Scan for the cell matching the given text and deliver its [X, Y] coordinate at center. 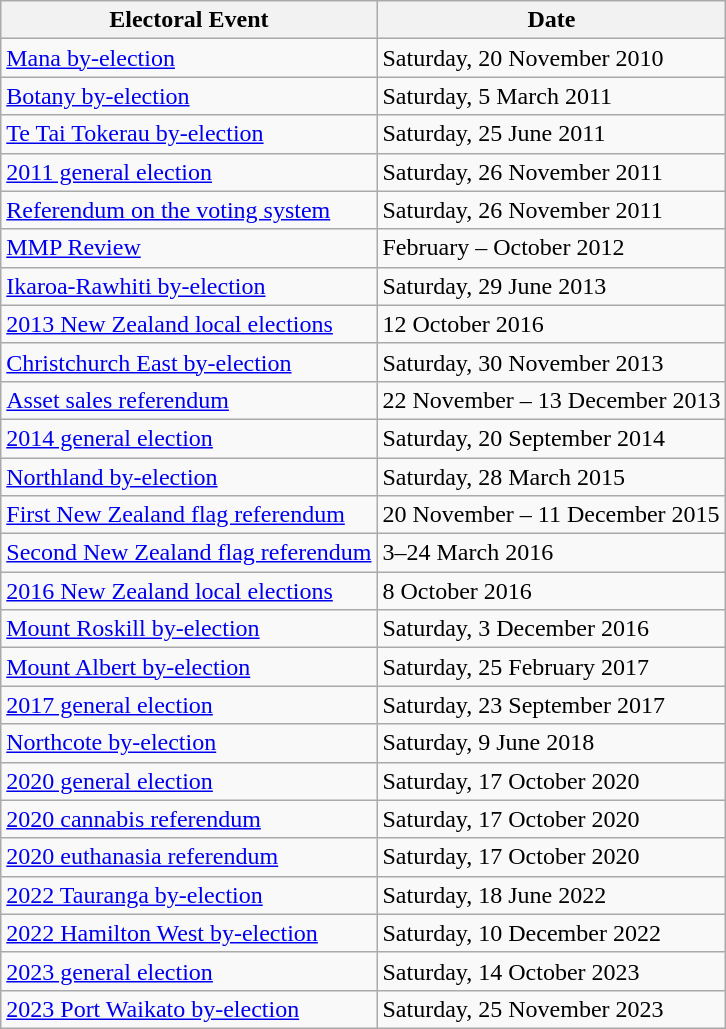
2020 cannabis referendum [189, 819]
Christchurch East by-election [189, 362]
2020 general election [189, 781]
2014 general election [189, 438]
2023 Port Waikato by-election [189, 1009]
2022 Hamilton West by-election [189, 933]
Saturday, 29 June 2013 [552, 286]
Mount Albert by-election [189, 667]
2020 euthanasia referendum [189, 857]
22 November – 13 December 2013 [552, 400]
Saturday, 9 June 2018 [552, 743]
20 November – 11 December 2015 [552, 515]
Mount Roskill by-election [189, 629]
Northland by-election [189, 477]
Saturday, 25 February 2017 [552, 667]
Ikaroa-Rawhiti by-election [189, 286]
Saturday, 20 September 2014 [552, 438]
Date [552, 20]
8 October 2016 [552, 591]
2013 New Zealand local elections [189, 324]
Saturday, 5 March 2011 [552, 96]
February – October 2012 [552, 248]
2023 general election [189, 971]
Saturday, 25 November 2023 [552, 1009]
Northcote by-election [189, 743]
Saturday, 28 March 2015 [552, 477]
Te Tai Tokerau by-election [189, 134]
Second New Zealand flag referendum [189, 553]
MMP Review [189, 248]
Saturday, 25 June 2011 [552, 134]
Saturday, 18 June 2022 [552, 895]
2011 general election [189, 172]
Referendum on the voting system [189, 210]
First New Zealand flag referendum [189, 515]
2017 general election [189, 705]
Saturday, 14 October 2023 [552, 971]
2022 Tauranga by-election [189, 895]
12 October 2016 [552, 324]
Asset sales referendum [189, 400]
Saturday, 30 November 2013 [552, 362]
2016 New Zealand local elections [189, 591]
3–24 March 2016 [552, 553]
Electoral Event [189, 20]
Botany by-election [189, 96]
Saturday, 3 December 2016 [552, 629]
Saturday, 20 November 2010 [552, 58]
Saturday, 10 December 2022 [552, 933]
Saturday, 23 September 2017 [552, 705]
Mana by-election [189, 58]
